Identify which cell holds the provided text, then report its [X, Y] central coordinate. 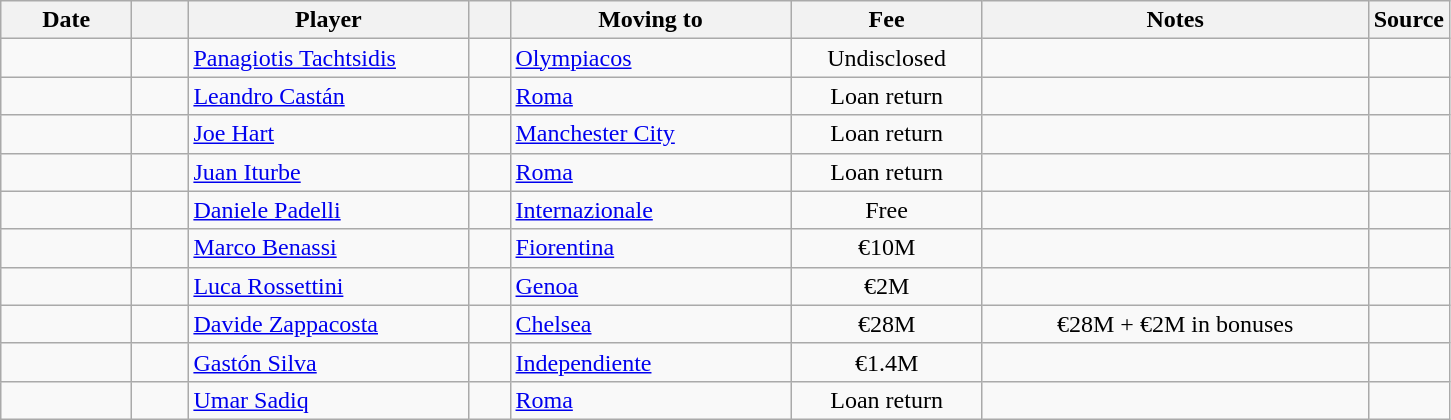
Daniele Padelli [328, 210]
Notes [1175, 20]
Free [886, 210]
Joe Hart [328, 134]
Undisclosed [886, 58]
€1.4M [886, 362]
Moving to [650, 20]
Source [1408, 20]
€28M + €2M in bonuses [1175, 324]
Davide Zappacosta [328, 324]
Juan Iturbe [328, 172]
€28M [886, 324]
€2M [886, 286]
Gastón Silva [328, 362]
Chelsea [650, 324]
Player [328, 20]
Olympiacos [650, 58]
Fiorentina [650, 248]
Marco Benassi [328, 248]
€10M [886, 248]
Leandro Castán [328, 96]
Panagiotis Tachtsidis [328, 58]
Independiente [650, 362]
Internazionale [650, 210]
Genoa [650, 286]
Luca Rossettini [328, 286]
Umar Sadiq [328, 400]
Manchester City [650, 134]
Fee [886, 20]
Date [66, 20]
